Return (X, Y) of the center of cell containing provided text 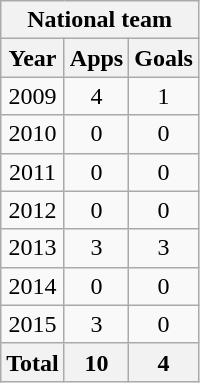
2013 (33, 248)
2010 (33, 134)
Year (33, 58)
2009 (33, 96)
National team (100, 20)
2011 (33, 172)
Goals (164, 58)
2015 (33, 324)
10 (96, 362)
Total (33, 362)
2014 (33, 286)
Apps (96, 58)
2012 (33, 210)
1 (164, 96)
